Detect which cell encompasses the target text, then output its (x, y) center coordinate. 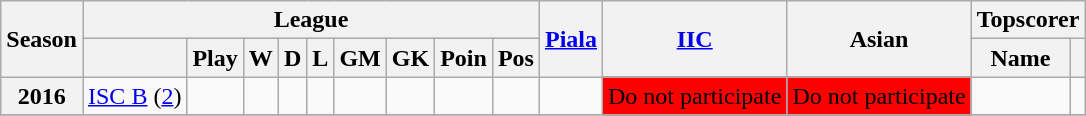
Piala (570, 39)
Poin (464, 58)
Asian (879, 39)
W (260, 58)
Play (215, 58)
League (310, 20)
ISC B (2) (134, 96)
GK (410, 58)
Season (42, 39)
IIC (695, 39)
2016 (42, 96)
Pos (516, 58)
Name (1020, 58)
Topscorer (1028, 20)
L (320, 58)
D (292, 58)
GM (360, 58)
